Identify which cell holds the provided text, then report its (x, y) central coordinate. 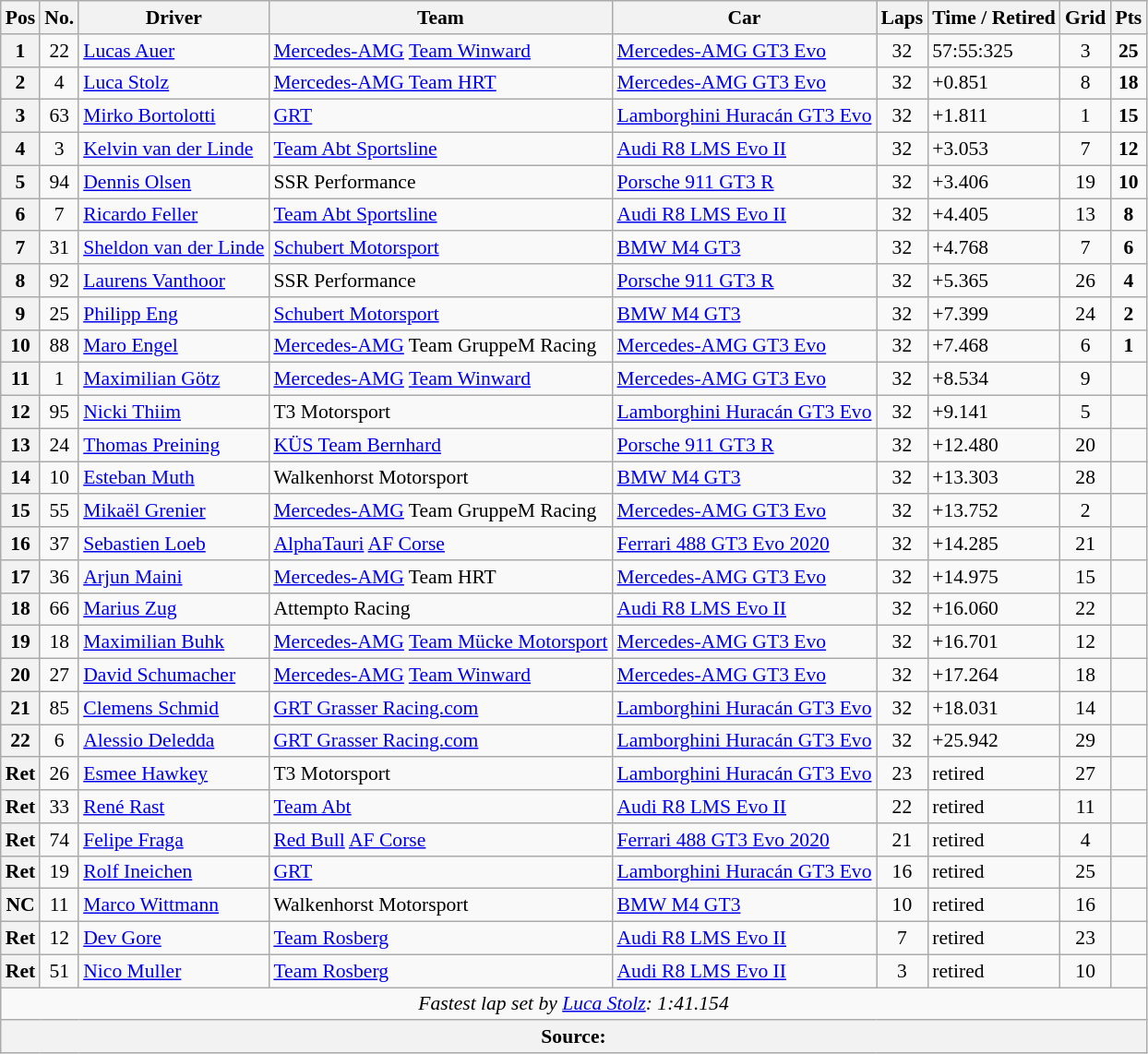
29 (1085, 741)
Car (744, 18)
63 (59, 116)
+4.405 (994, 215)
+1.811 (994, 116)
Time / Retired (994, 18)
Dev Gore (173, 939)
74 (59, 840)
Felipe Fraga (173, 840)
Mirko Bortolotti (173, 116)
Luca Stolz (173, 83)
Maro Engel (173, 346)
+16.060 (994, 609)
37 (59, 544)
+12.480 (994, 445)
Thomas Preining (173, 445)
51 (59, 971)
Driver (173, 18)
NC (20, 905)
Dennis Olsen (173, 182)
+13.752 (994, 511)
85 (59, 708)
Maximilian Götz (173, 379)
Pos (20, 18)
Source: (574, 1037)
95 (59, 413)
KÜS Team Bernhard (440, 445)
No. (59, 18)
31 (59, 248)
+7.399 (994, 314)
Mikaël Grenier (173, 511)
Kelvin van der Linde (173, 150)
+16.701 (994, 642)
Sebastien Loeb (173, 544)
Attempto Racing (440, 609)
David Schumacher (173, 676)
Nicki Thiim (173, 413)
Laps (903, 18)
Pts (1128, 18)
Sheldon van der Linde (173, 248)
Team (440, 18)
Maximilian Buhk (173, 642)
+4.768 (994, 248)
33 (59, 807)
88 (59, 346)
Team Abt (440, 807)
+3.406 (994, 182)
+0.851 (994, 83)
Arjun Maini (173, 577)
Fastest lap set by Luca Stolz: 1:41.154 (574, 1004)
René Rast (173, 807)
Mercedes-AMG Team Mücke Motorsport (440, 642)
AlphaTauri AF Corse (440, 544)
Marius Zug (173, 609)
Alessio Deledda (173, 741)
57:55:325 (994, 51)
Lucas Auer (173, 51)
55 (59, 511)
Esmee Hawkey (173, 774)
+7.468 (994, 346)
+8.534 (994, 379)
Rolf Ineichen (173, 872)
94 (59, 182)
Marco Wittmann (173, 905)
Laurens Vanthoor (173, 281)
+9.141 (994, 413)
+18.031 (994, 708)
+14.285 (994, 544)
+25.942 (994, 741)
Nico Muller (173, 971)
+14.975 (994, 577)
36 (59, 577)
+13.303 (994, 478)
Esteban Muth (173, 478)
Philipp Eng (173, 314)
+5.365 (994, 281)
Ricardo Feller (173, 215)
+3.053 (994, 150)
Red Bull AF Corse (440, 840)
17 (20, 577)
66 (59, 609)
Clemens Schmid (173, 708)
92 (59, 281)
Grid (1085, 18)
+17.264 (994, 676)
28 (1085, 478)
